From the cell containing the given text, extract its center point as [X, Y] coordinate. 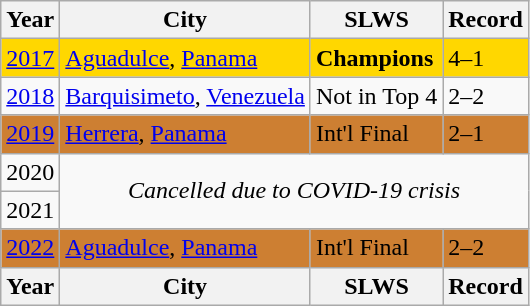
2018 [30, 96]
2017 [30, 58]
Cancelled due to COVID-19 crisis [294, 191]
2020 [30, 172]
2–1 [486, 134]
2019 [30, 134]
4–1 [486, 58]
2021 [30, 210]
Herrera, Panama [186, 134]
2022 [30, 248]
Barquisimeto, Venezuela [186, 96]
Not in Top 4 [376, 96]
Champions [376, 58]
